Determine the [x, y] coordinate at the center of the cell enclosing the given text.  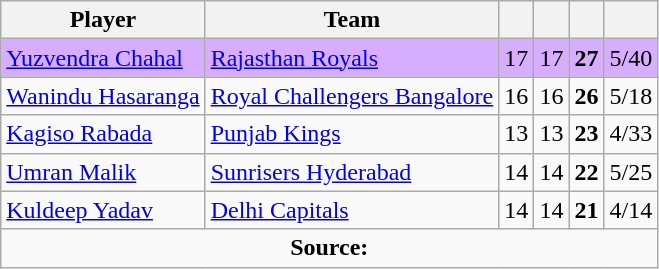
Delhi Capitals [352, 210]
Sunrisers Hyderabad [352, 172]
5/18 [631, 96]
Team [352, 20]
5/40 [631, 58]
Yuzvendra Chahal [103, 58]
23 [586, 134]
Player [103, 20]
Umran Malik [103, 172]
5/25 [631, 172]
27 [586, 58]
22 [586, 172]
4/14 [631, 210]
Wanindu Hasaranga [103, 96]
Kuldeep Yadav [103, 210]
26 [586, 96]
21 [586, 210]
4/33 [631, 134]
Punjab Kings [352, 134]
Rajasthan Royals [352, 58]
Kagiso Rabada [103, 134]
Source: [330, 248]
Royal Challengers Bangalore [352, 96]
